Locate the cell with the specified text and output its [x, y] center coordinate. 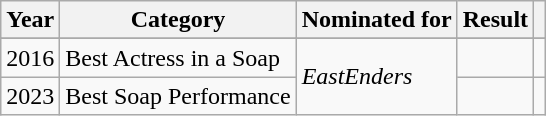
Best Actress in a Soap [178, 58]
Result [495, 20]
Year [30, 20]
Best Soap Performance [178, 96]
2016 [30, 58]
Category [178, 20]
2023 [30, 96]
Nominated for [376, 20]
EastEnders [376, 77]
